Output the [X, Y] coordinate of the center of the cell containing the given text.  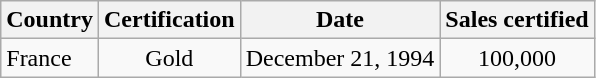
Date [340, 20]
France [50, 58]
Country [50, 20]
December 21, 1994 [340, 58]
Sales certified [517, 20]
Gold [169, 58]
Certification [169, 20]
100,000 [517, 58]
